Output the [X, Y] coordinate of the center of the cell containing the given text.  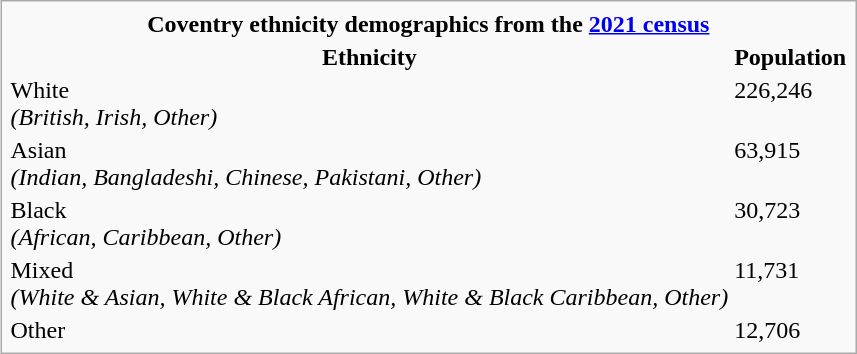
12,706 [790, 330]
63,915 [790, 164]
Ethnicity [370, 57]
White(British, Irish, Other) [370, 104]
30,723 [790, 224]
Mixed(White & Asian, White & Black African, White & Black Caribbean, Other) [370, 284]
Population [790, 57]
Coventry ethnicity demographics from the 2021 census [428, 24]
226,246 [790, 104]
Asian(Indian, Bangladeshi, Chinese, Pakistani, Other) [370, 164]
Black(African, Caribbean, Other) [370, 224]
11,731 [790, 284]
Other [370, 330]
